Search for the cell housing the specified text and yield its (x, y) center coordinate. 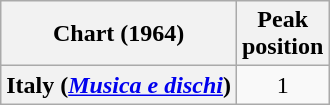
Peakposition (282, 34)
Chart (1964) (119, 34)
1 (282, 85)
Italy (Musica e dischi) (119, 85)
